Scan for the cell matching the given text and deliver its (X, Y) coordinate at center. 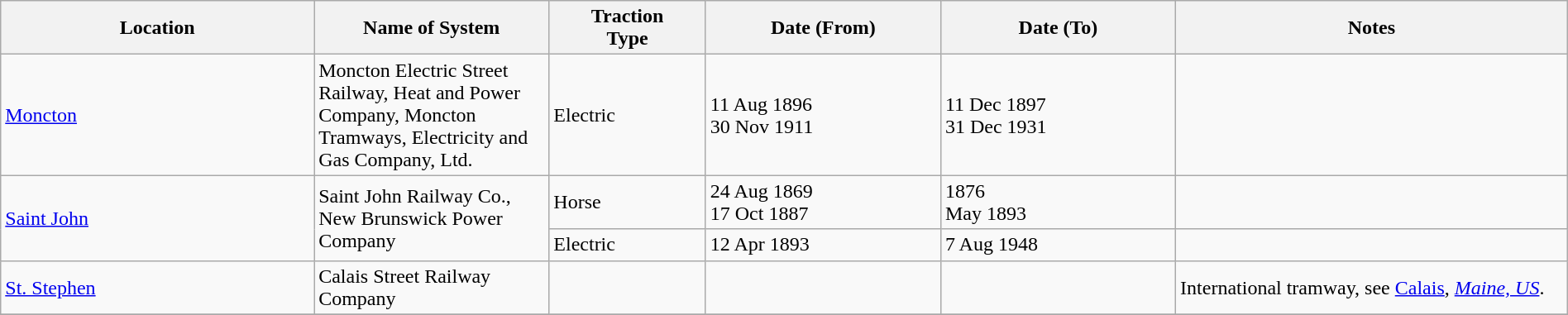
7 Aug 1948 (1058, 245)
1876May 1893 (1058, 202)
Calais Street Railway Company (432, 288)
St. Stephen (157, 288)
Saint John (157, 218)
Name of System (432, 28)
11 Aug 189630 Nov 1911 (823, 115)
Date (From) (823, 28)
12 Apr 1893 (823, 245)
International tramway, see Calais, Maine, US. (1372, 288)
Saint John Railway Co., New Brunswick Power Company (432, 218)
Moncton Electric Street Railway, Heat and Power Company, Moncton Tramways, Electricity and Gas Company, Ltd. (432, 115)
Notes (1372, 28)
24 Aug 186917 Oct 1887 (823, 202)
Date (To) (1058, 28)
Location (157, 28)
Horse (627, 202)
Moncton (157, 115)
11 Dec 189731 Dec 1931 (1058, 115)
TractionType (627, 28)
